Provide the (X, Y) coordinate of the cell's center where the given text is located.  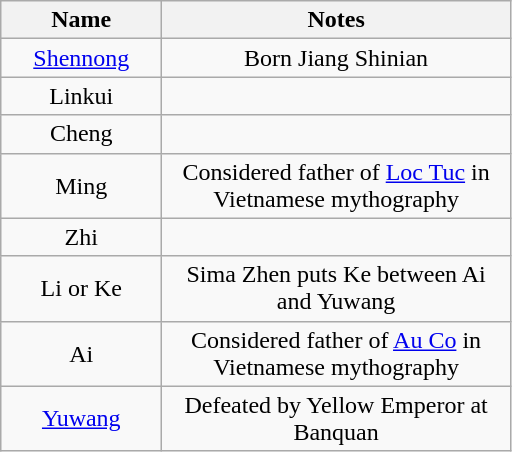
Li or Ke (82, 288)
Considered father of Au Co in Vietnamese mythography (336, 354)
Notes (336, 20)
Zhi (82, 237)
Ming (82, 186)
Ai (82, 354)
Linkui (82, 96)
Cheng (82, 134)
Name (82, 20)
Yuwang (82, 418)
Shennong (82, 58)
Considered father of Loc Tuc in Vietnamese mythography (336, 186)
Sima Zhen puts Ke between Ai and Yuwang (336, 288)
Born Jiang Shinian (336, 58)
Defeated by Yellow Emperor at Banquan (336, 418)
